Provide the [X, Y] coordinate of the cell's center where the given text is located.  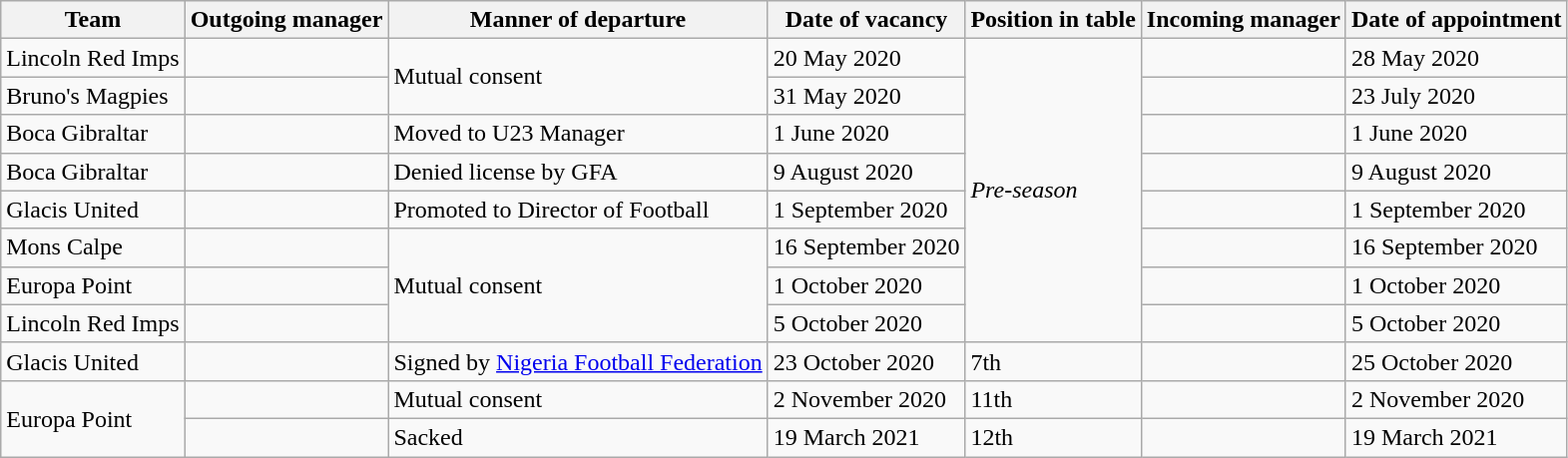
Position in table [1053, 20]
Date of vacancy [866, 20]
20 May 2020 [866, 58]
Signed by Nigeria Football Federation [578, 361]
Sacked [578, 437]
Denied license by GFA [578, 172]
Bruno's Magpies [93, 96]
Promoted to Director of Football [578, 210]
Pre-season [1053, 191]
11th [1053, 399]
23 July 2020 [1456, 96]
12th [1053, 437]
7th [1053, 361]
Date of appointment [1456, 20]
25 October 2020 [1456, 361]
Incoming manager [1244, 20]
Manner of departure [578, 20]
Outgoing manager [286, 20]
Moved to U23 Manager [578, 134]
23 October 2020 [866, 361]
Team [93, 20]
31 May 2020 [866, 96]
28 May 2020 [1456, 58]
Mons Calpe [93, 247]
